Return the [x, y] coordinate for the center point of the cell that contains the specified text.  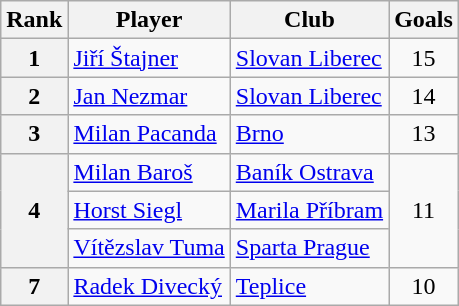
Marila Příbram [309, 210]
4 [34, 210]
2 [34, 96]
Club [309, 20]
Brno [309, 134]
Milan Pacanda [149, 134]
Radek Divecký [149, 286]
Milan Baroš [149, 172]
Teplice [309, 286]
Jan Nezmar [149, 96]
7 [34, 286]
13 [424, 134]
11 [424, 210]
14 [424, 96]
10 [424, 286]
Jiří Štajner [149, 58]
Baník Ostrava [309, 172]
Horst Siegl [149, 210]
Player [149, 20]
15 [424, 58]
Goals [424, 20]
Rank [34, 20]
Sparta Prague [309, 248]
3 [34, 134]
Vítězslav Tuma [149, 248]
1 [34, 58]
